Pinpoint the cell where the given text exists, returning its [X, Y] midpoint coordinate. 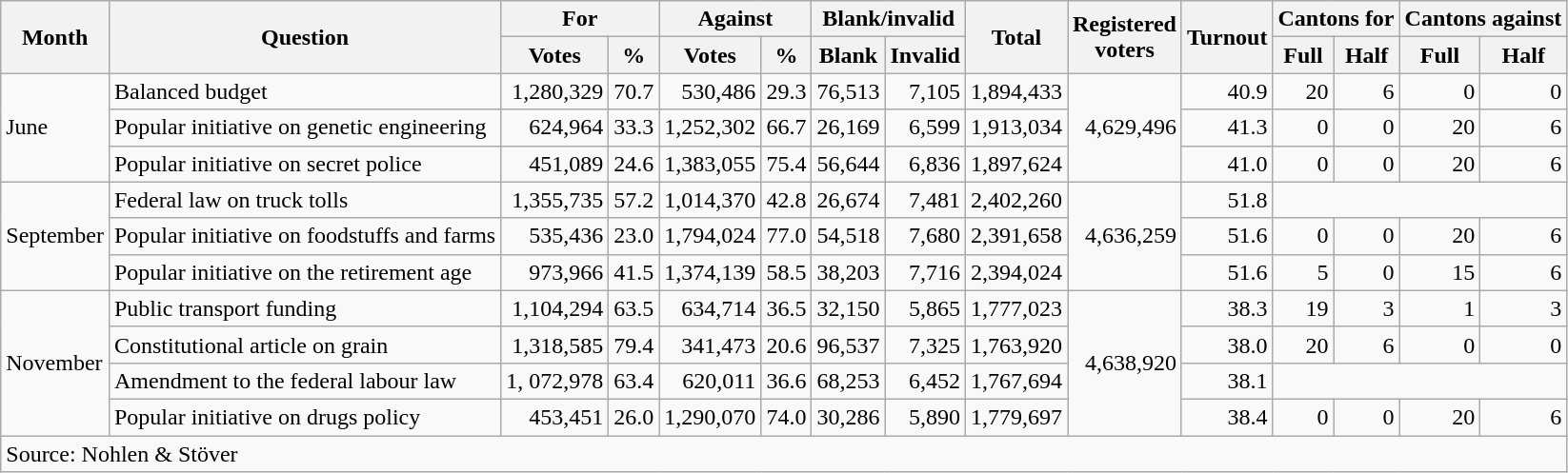
Blank [848, 55]
1,374,139 [711, 272]
1,318,585 [554, 345]
2,391,658 [1015, 236]
September [55, 236]
4,638,920 [1124, 363]
75.4 [787, 164]
1,777,023 [1015, 308]
451,089 [554, 164]
Popular initiative on the retirement age [305, 272]
68,253 [848, 381]
2,394,024 [1015, 272]
Public transport funding [305, 308]
54,518 [848, 236]
63.5 [634, 308]
1,014,370 [711, 200]
42.8 [787, 200]
7,481 [925, 200]
973,966 [554, 272]
41.5 [634, 272]
58.5 [787, 272]
1,794,024 [711, 236]
5 [1303, 272]
19 [1303, 308]
40.9 [1227, 91]
1,280,329 [554, 91]
36.6 [787, 381]
535,436 [554, 236]
74.0 [787, 417]
Constitutional article on grain [305, 345]
23.0 [634, 236]
Popular initiative on genetic engineering [305, 128]
29.3 [787, 91]
Month [55, 37]
341,473 [711, 345]
Popular initiative on foodstuffs and farms [305, 236]
Cantons against [1483, 19]
32,150 [848, 308]
1,767,694 [1015, 381]
For [580, 19]
Balanced budget [305, 91]
1,355,735 [554, 200]
7,105 [925, 91]
96,537 [848, 345]
4,636,259 [1124, 236]
Total [1015, 37]
20.6 [787, 345]
38.1 [1227, 381]
1,779,697 [1015, 417]
79.4 [634, 345]
Popular initiative on secret police [305, 164]
76,513 [848, 91]
Question [305, 37]
38,203 [848, 272]
1,104,294 [554, 308]
4,629,496 [1124, 128]
Invalid [925, 55]
6,836 [925, 164]
November [55, 363]
26,169 [848, 128]
1,897,624 [1015, 164]
63.4 [634, 381]
1,894,433 [1015, 91]
51.8 [1227, 200]
38.3 [1227, 308]
634,714 [711, 308]
24.6 [634, 164]
530,486 [711, 91]
620,011 [711, 381]
33.3 [634, 128]
1,252,302 [711, 128]
Blank/invalid [889, 19]
1,763,920 [1015, 345]
624,964 [554, 128]
Federal law on truck tolls [305, 200]
57.2 [634, 200]
Against [735, 19]
70.7 [634, 91]
1,290,070 [711, 417]
1, 072,978 [554, 381]
1,913,034 [1015, 128]
2,402,260 [1015, 200]
5,890 [925, 417]
Source: Nohlen & Stöver [784, 454]
Turnout [1227, 37]
30,286 [848, 417]
66.7 [787, 128]
77.0 [787, 236]
41.3 [1227, 128]
June [55, 128]
38.4 [1227, 417]
Popular initiative on drugs policy [305, 417]
Registeredvoters [1124, 37]
7,325 [925, 345]
26.0 [634, 417]
56,644 [848, 164]
1 [1440, 308]
41.0 [1227, 164]
453,451 [554, 417]
1,383,055 [711, 164]
15 [1440, 272]
7,680 [925, 236]
26,674 [848, 200]
7,716 [925, 272]
5,865 [925, 308]
6,452 [925, 381]
Cantons for [1336, 19]
36.5 [787, 308]
38.0 [1227, 345]
6,599 [925, 128]
Amendment to the federal labour law [305, 381]
